Determine the (x, y) coordinate at the center of the cell enclosing the given text.  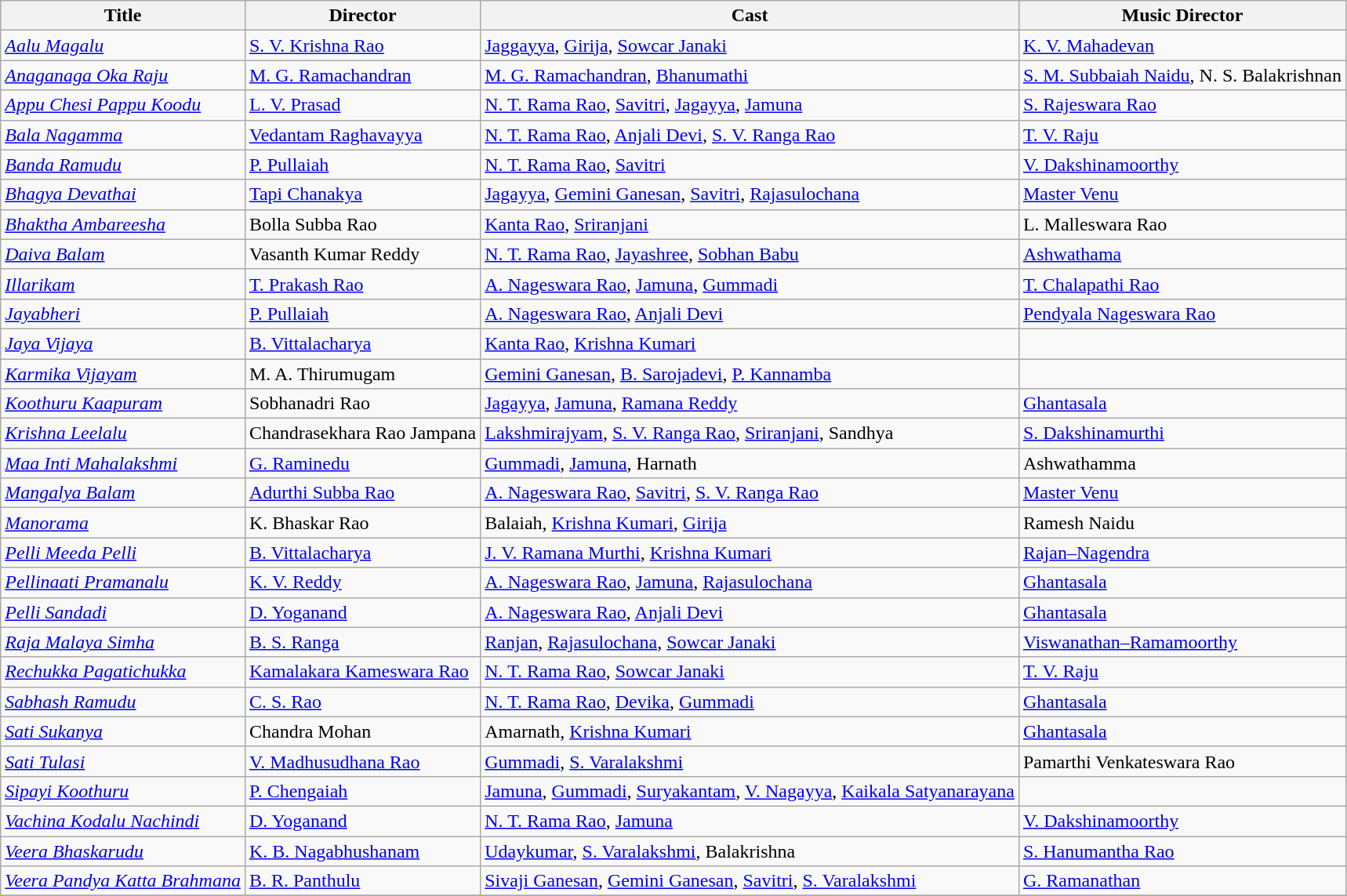
Kanta Rao, Sriranjani (750, 224)
Lakshmirajyam, S. V. Ranga Rao, Sriranjani, Sandhya (750, 433)
C. S. Rao (362, 702)
Rajan–Nagendra (1182, 553)
L. Malleswara Rao (1182, 224)
Krishna Leelalu (123, 433)
N. T. Rama Rao, Sowcar Janaki (750, 672)
Sivaji Ganesan, Gemini Ganesan, Savitri, S. Varalakshmi (750, 881)
M. G. Ramachandran, Bhanumathi (750, 75)
Pendyala Nageswara Rao (1182, 314)
K. Bhaskar Rao (362, 523)
Raja Malaya Simha (123, 642)
Veera Pandya Katta Brahmana (123, 881)
Kanta Rao, Krishna Kumari (750, 343)
Koothuru Kaapuram (123, 404)
Rechukka Pagatichukka (123, 672)
Gummadi, Jamuna, Harnath (750, 463)
Director (362, 16)
Bhaktha Ambareesha (123, 224)
Anaganaga Oka Raju (123, 75)
Aalu Magalu (123, 45)
K. V. Mahadevan (1182, 45)
Tapi Chanakya (362, 194)
N. T. Rama Rao, Jayashree, Sobhan Babu (750, 254)
V. Madhusudhana Rao (362, 761)
Daiva Balam (123, 254)
Jagayya, Gemini Ganesan, Savitri, Rajasulochana (750, 194)
Amarnath, Krishna Kumari (750, 731)
S. M. Subbaiah Naidu, N. S. Balakrishnan (1182, 75)
Vasanth Kumar Reddy (362, 254)
Gummadi, S. Varalakshmi (750, 761)
Sati Tulasi (123, 761)
Vedantam Raghavayya (362, 135)
Ashwathamma (1182, 463)
L. V. Prasad (362, 105)
Appu Chesi Pappu Koodu (123, 105)
Jayabheri (123, 314)
Ashwathama (1182, 254)
Vachina Kodalu Nachindi (123, 821)
Bolla Subba Rao (362, 224)
P. Chengaiah (362, 791)
Manorama (123, 523)
Sobhanadri Rao (362, 404)
B. S. Ranga (362, 642)
T. Chalapathi Rao (1182, 284)
Sati Sukanya (123, 731)
N. T. Rama Rao, Savitri, Jagayya, Jamuna (750, 105)
Viswanathan–Ramamoorthy (1182, 642)
S. Hanumantha Rao (1182, 851)
Pelli Sandadi (123, 612)
Gemini Ganesan, B. Sarojadevi, P. Kannamba (750, 374)
Maa Inti Mahalakshmi (123, 463)
G. Ramanathan (1182, 881)
Mangalya Balam (123, 493)
Sabhash Ramudu (123, 702)
Banda Ramudu (123, 165)
G. Raminedu (362, 463)
A. Nageswara Rao, Savitri, S. V. Ranga Rao (750, 493)
Veera Bhaskarudu (123, 851)
N. T. Rama Rao, Jamuna (750, 821)
M. G. Ramachandran (362, 75)
N. T. Rama Rao, Savitri (750, 165)
Jamuna, Gummadi, Suryakantam, V. Nagayya, Kaikala Satyanarayana (750, 791)
Bhagya Devathai (123, 194)
Jaggayya, Girija, Sowcar Janaki (750, 45)
M. A. Thirumugam (362, 374)
Karmika Vijayam (123, 374)
B. R. Panthulu (362, 881)
Kamalakara Kameswara Rao (362, 672)
Chandrasekhara Rao Jampana (362, 433)
Title (123, 16)
Balaiah, Krishna Kumari, Girija (750, 523)
A. Nageswara Rao, Jamuna, Gummadi (750, 284)
Music Director (1182, 16)
Pelli Meeda Pelli (123, 553)
T. Prakash Rao (362, 284)
Ranjan, Rajasulochana, Sowcar Janaki (750, 642)
S. V. Krishna Rao (362, 45)
Jaya Vijaya (123, 343)
N. T. Rama Rao, Anjali Devi, S. V. Ranga Rao (750, 135)
Sipayi Koothuru (123, 791)
Bala Nagamma (123, 135)
Illarikam (123, 284)
K. B. Nagabhushanam (362, 851)
K. V. Reddy (362, 582)
S. Rajeswara Rao (1182, 105)
Chandra Mohan (362, 731)
A. Nageswara Rao, Jamuna, Rajasulochana (750, 582)
S. Dakshinamurthi (1182, 433)
Adurthi Subba Rao (362, 493)
Cast (750, 16)
Jagayya, Jamuna, Ramana Reddy (750, 404)
Udaykumar, S. Varalakshmi, Balakrishna (750, 851)
Pamarthi Venkateswara Rao (1182, 761)
Pellinaati Pramanalu (123, 582)
Ramesh Naidu (1182, 523)
N. T. Rama Rao, Devika, Gummadi (750, 702)
J. V. Ramana Murthi, Krishna Kumari (750, 553)
